Scan for the cell matching the given text and deliver its (X, Y) coordinate at center. 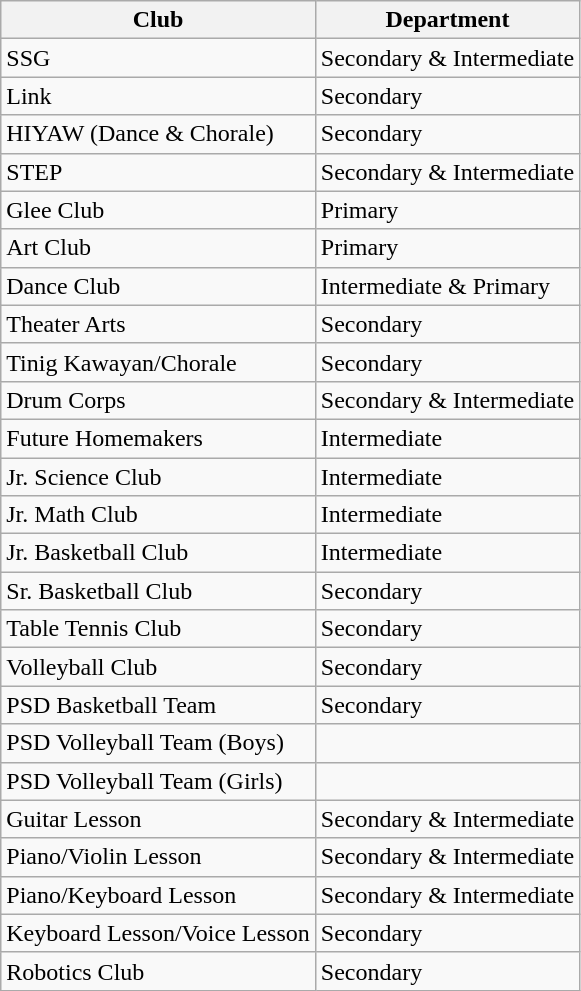
Volleyball Club (158, 667)
Department (447, 20)
Keyboard Lesson/Voice Lesson (158, 933)
PSD Volleyball Team (Girls) (158, 781)
Drum Corps (158, 400)
Theater Arts (158, 324)
Glee Club (158, 210)
Tinig Kawayan/Chorale (158, 362)
Sr. Basketball Club (158, 591)
Jr. Science Club (158, 477)
Jr. Math Club (158, 515)
Jr. Basketball Club (158, 553)
Piano/Keyboard Lesson (158, 895)
Table Tennis Club (158, 629)
Robotics Club (158, 971)
SSG (158, 58)
Dance Club (158, 286)
Link (158, 96)
Art Club (158, 248)
Intermediate & Primary (447, 286)
Piano/Violin Lesson (158, 857)
Club (158, 20)
Future Homemakers (158, 438)
PSD Basketball Team (158, 705)
PSD Volleyball Team (Boys) (158, 743)
HIYAW (Dance & Chorale) (158, 134)
Guitar Lesson (158, 819)
STEP (158, 172)
